Return the (X, Y) coordinate for the center point of the cell that contains the specified text.  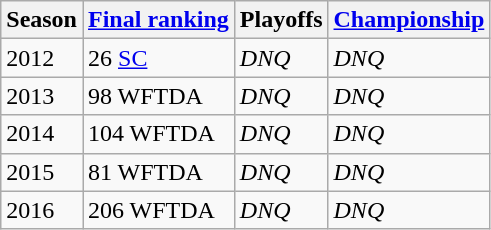
81 WFTDA (158, 172)
2012 (42, 58)
26 SC (158, 58)
98 WFTDA (158, 96)
Final ranking (158, 20)
Playoffs (281, 20)
Season (42, 20)
2013 (42, 96)
104 WFTDA (158, 134)
206 WFTDA (158, 210)
Championship (409, 20)
2015 (42, 172)
2016 (42, 210)
2014 (42, 134)
